Provide the (X, Y) coordinate of the cell's center where the given text is located.  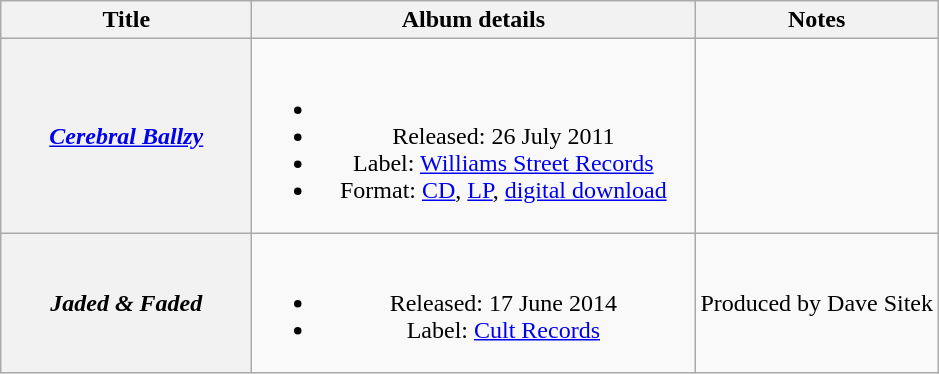
Released: 17 June 2014Label: Cult Records (474, 303)
Jaded & Faded (126, 303)
Produced by Dave Sitek (817, 303)
Released: 26 July 2011Label: Williams Street RecordsFormat: CD, LP, digital download (474, 136)
Notes (817, 20)
Cerebral Ballzy (126, 136)
Album details (474, 20)
Title (126, 20)
